Detect which cell encompasses the target text, then output its [X, Y] center coordinate. 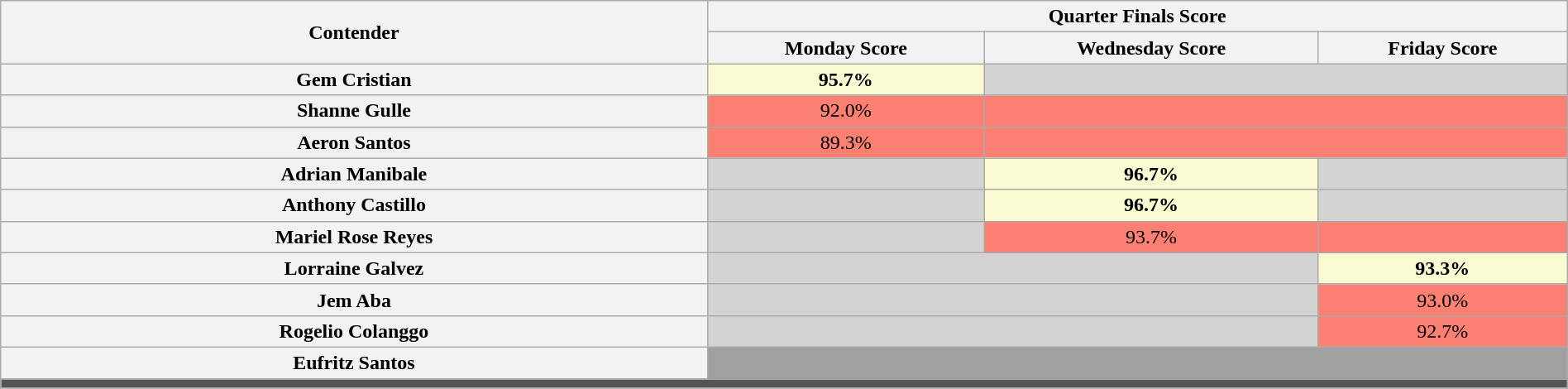
95.7% [845, 79]
Wednesday Score [1151, 48]
Quarter Finals Score [1137, 17]
Shanne Gulle [354, 111]
Anthony Castillo [354, 205]
Gem Cristian [354, 79]
93.0% [1442, 300]
Mariel Rose Reyes [354, 237]
92.0% [845, 111]
Friday Score [1442, 48]
Monday Score [845, 48]
Adrian Manibale [354, 174]
Aeron Santos [354, 142]
89.3% [845, 142]
Contender [354, 32]
Lorraine Galvez [354, 268]
93.3% [1442, 268]
92.7% [1442, 331]
Eufritz Santos [354, 363]
Jem Aba [354, 300]
Rogelio Colanggo [354, 331]
93.7% [1151, 237]
